Return (X, Y) of the center of cell containing provided text 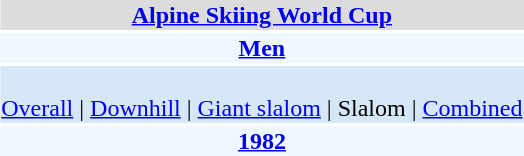
Overall | Downhill | Giant slalom | Slalom | Combined (262, 94)
1982 (262, 141)
Alpine Skiing World Cup (262, 15)
Men (262, 48)
